Scan for the cell matching the given text and deliver its (x, y) coordinate at center. 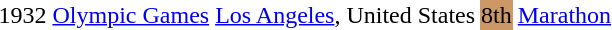
8th (497, 15)
Olympic Games (131, 15)
Marathon (564, 15)
Los Angeles, United States (346, 15)
